Return (x, y) of the center of cell containing provided text 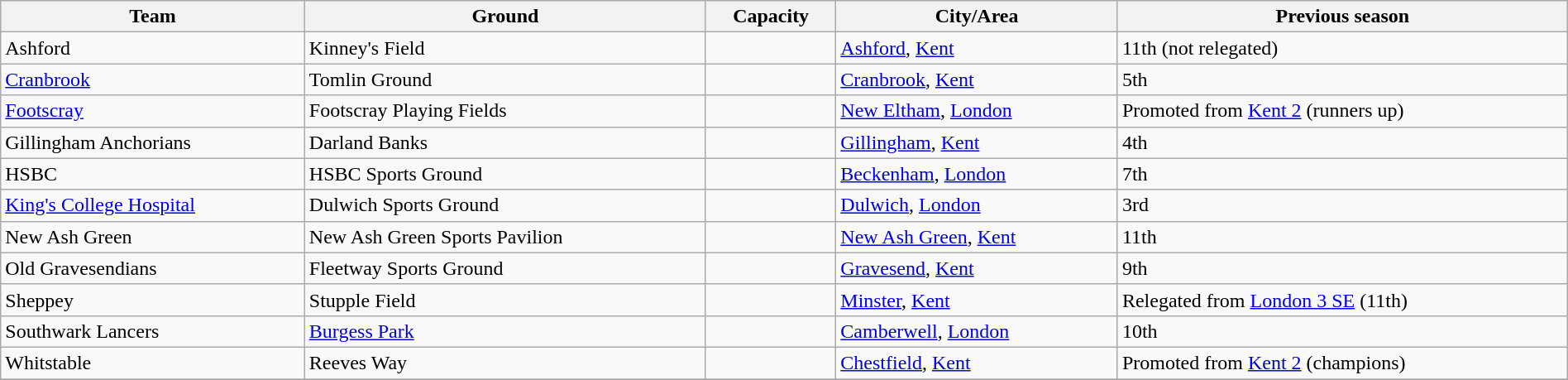
City/Area (978, 17)
3rd (1342, 205)
HSBC (153, 174)
New Ash Green (153, 237)
Footscray (153, 111)
Gillingham Anchorians (153, 142)
Ashford (153, 48)
Kinney's Field (504, 48)
Southwark Lancers (153, 331)
Minster, Kent (978, 300)
Burgess Park (504, 331)
Whitstable (153, 363)
7th (1342, 174)
Dulwich Sports Ground (504, 205)
Footscray Playing Fields (504, 111)
Camberwell, London (978, 331)
Gillingham, Kent (978, 142)
11th (not relegated) (1342, 48)
Cranbrook, Kent (978, 79)
Beckenham, London (978, 174)
New Eltham, London (978, 111)
Relegated from London 3 SE (11th) (1342, 300)
Cranbrook (153, 79)
11th (1342, 237)
New Ash Green Sports Pavilion (504, 237)
9th (1342, 268)
Capacity (771, 17)
4th (1342, 142)
Reeves Way (504, 363)
Chestfield, Kent (978, 363)
Ashford, Kent (978, 48)
Tomlin Ground (504, 79)
Dulwich, London (978, 205)
Darland Banks (504, 142)
Team (153, 17)
Old Gravesendians (153, 268)
Previous season (1342, 17)
Ground (504, 17)
Sheppey (153, 300)
Stupple Field (504, 300)
New Ash Green, Kent (978, 237)
HSBC Sports Ground (504, 174)
Fleetway Sports Ground (504, 268)
Promoted from Kent 2 (champions) (1342, 363)
King's College Hospital (153, 205)
Promoted from Kent 2 (runners up) (1342, 111)
10th (1342, 331)
5th (1342, 79)
Gravesend, Kent (978, 268)
